For the text-containing cell, return its midpoint in [X, Y] coordinate format. 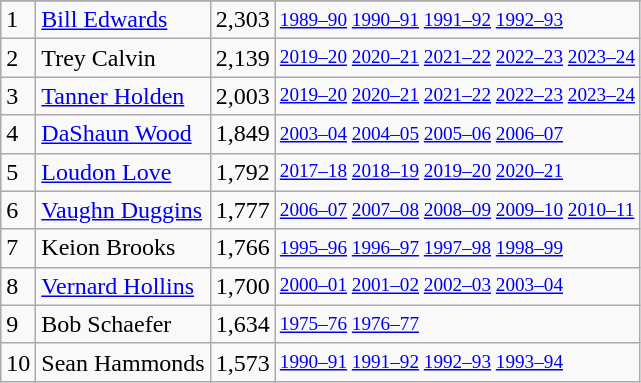
1,634 [242, 324]
7 [18, 248]
10 [18, 362]
1975–76 1976–77 [457, 324]
Bob Schaefer [123, 324]
5 [18, 172]
2006–07 2007–08 2008–09 2009–10 2010–11 [457, 210]
1,777 [242, 210]
8 [18, 286]
Tanner Holden [123, 96]
1995–96 1996–97 1997–98 1998–99 [457, 248]
1 [18, 20]
2017–18 2018–19 2019–20 2020–21 [457, 172]
2,139 [242, 58]
DaShaun Wood [123, 134]
2,303 [242, 20]
1,792 [242, 172]
2 [18, 58]
Sean Hammonds [123, 362]
Vernard Hollins [123, 286]
2003–04 2004–05 2005–06 2006–07 [457, 134]
Trey Calvin [123, 58]
1990–91 1991–92 1992–93 1993–94 [457, 362]
1,700 [242, 286]
Bill Edwards [123, 20]
9 [18, 324]
1,766 [242, 248]
1,573 [242, 362]
4 [18, 134]
Loudon Love [123, 172]
3 [18, 96]
2000–01 2001–02 2002–03 2003–04 [457, 286]
1989–90 1990–91 1991–92 1992–93 [457, 20]
2,003 [242, 96]
6 [18, 210]
1,849 [242, 134]
Vaughn Duggins [123, 210]
Keion Brooks [123, 248]
